Provide the (X, Y) coordinate of the cell's center where the given text is located.  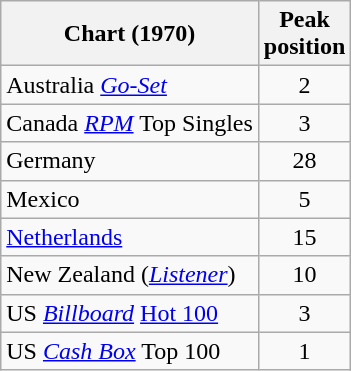
Canada RPM Top Singles (130, 123)
Chart (1970) (130, 34)
15 (304, 237)
Netherlands (130, 237)
US Cash Box Top 100 (130, 351)
28 (304, 161)
Germany (130, 161)
10 (304, 275)
New Zealand (Listener) (130, 275)
2 (304, 85)
5 (304, 199)
Mexico (130, 199)
US Billboard Hot 100 (130, 313)
Australia Go-Set (130, 85)
Peakposition (304, 34)
1 (304, 351)
